Search for the cell housing the specified text and yield its [x, y] center coordinate. 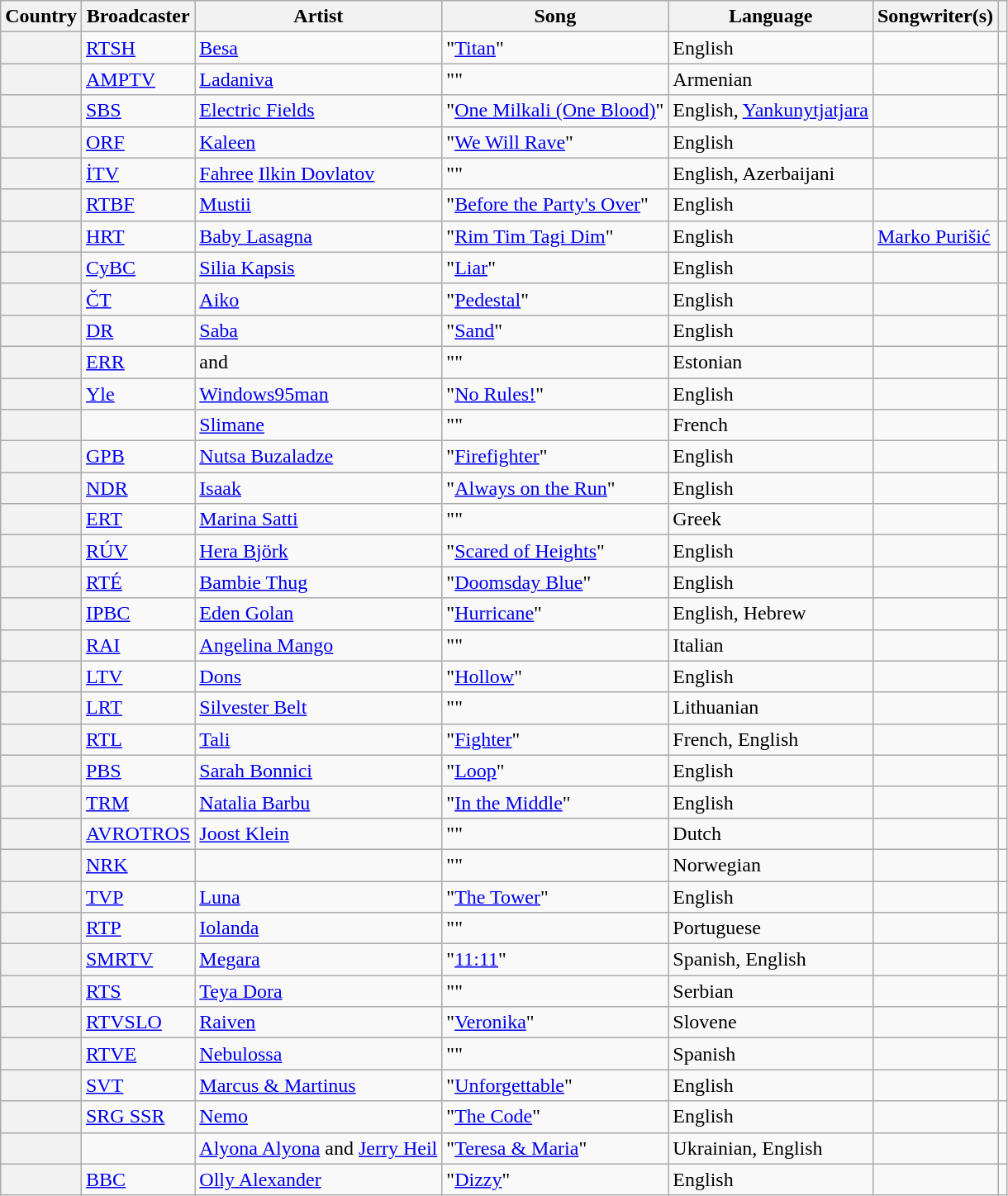
Songwriter(s) [935, 17]
"Veronika" [555, 1023]
English, Yankunytjatjara [771, 111]
Marina Satti [319, 520]
HRT [137, 236]
English, Hebrew [771, 614]
LTV [137, 676]
Marcus & Martinus [319, 1085]
PBS [137, 771]
SVT [137, 1085]
"The Code" [555, 1117]
Megara [319, 960]
Nutsa Buzaladze [319, 457]
"Firefighter" [555, 457]
"Loop" [555, 771]
Marko Purišić [935, 236]
"Titan" [555, 48]
Saba [319, 330]
AMPTV [137, 79]
"Before the Party's Over" [555, 205]
RTBF [137, 205]
NDR [137, 488]
Ukrainian, English [771, 1148]
Alyona Alyona and Jerry Heil [319, 1148]
Mustii [319, 205]
"Liar" [555, 268]
DR [137, 330]
French, English [771, 739]
Joost Klein [319, 833]
Estonian [771, 362]
SRG SSR [137, 1117]
Electric Fields [319, 111]
RTS [137, 991]
RTÉ [137, 582]
Windows95man [319, 394]
Olly Alexander [319, 1179]
ERT [137, 520]
"No Rules!" [555, 394]
Slovene [771, 1023]
Language [771, 17]
RTVE [137, 1054]
"Doomsday Blue" [555, 582]
"One Milkali (One Blood)" [555, 111]
Angelina Mango [319, 645]
Silia Kapsis [319, 268]
Song [555, 17]
NRK [137, 865]
French [771, 425]
"Always on the Run" [555, 488]
İTV [137, 173]
"Rim Tim Tagi Dim" [555, 236]
Baby Lasagna [319, 236]
Slimane [319, 425]
"The Tower" [555, 896]
English, Azerbaijani [771, 173]
"Sand" [555, 330]
SBS [137, 111]
RAI [137, 645]
BBC [137, 1179]
Teya Dora [319, 991]
SMRTV [137, 960]
"11:11" [555, 960]
ČT [137, 299]
Dons [319, 676]
Broadcaster [137, 17]
Nemo [319, 1117]
Bambie Thug [319, 582]
Natalia Barbu [319, 802]
Eden Golan [319, 614]
"Dizzy" [555, 1179]
Portuguese [771, 928]
Artist [319, 17]
"In the Middle" [555, 802]
GPB [137, 457]
Norwegian [771, 865]
Armenian [771, 79]
LRT [137, 708]
AVROTROS [137, 833]
Luna [319, 896]
Aiko [319, 299]
Country [41, 17]
and [319, 362]
RTSH [137, 48]
Raiven [319, 1023]
"Teresa & Maria" [555, 1148]
ORF [137, 142]
Fahree Ilkin Dovlatov [319, 173]
Iolanda [319, 928]
Nebulossa [319, 1054]
Italian [771, 645]
RTVSLO [137, 1023]
TVP [137, 896]
Tali [319, 739]
Dutch [771, 833]
"Hurricane" [555, 614]
CyBC [137, 268]
RÚV [137, 551]
ERR [137, 362]
"We Will Rave" [555, 142]
Lithuanian [771, 708]
Hera Björk [319, 551]
IPBC [137, 614]
Isaak [319, 488]
"Hollow" [555, 676]
Silvester Belt [319, 708]
Kaleen [319, 142]
"Scared of Heights" [555, 551]
Spanish [771, 1054]
Spanish, English [771, 960]
Sarah Bonnici [319, 771]
Ladaniva [319, 79]
"Pedestal" [555, 299]
Greek [771, 520]
Besa [319, 48]
TRM [137, 802]
Yle [137, 394]
"Unforgettable" [555, 1085]
RTL [137, 739]
"Fighter" [555, 739]
Serbian [771, 991]
RTP [137, 928]
